Provide the [x, y] coordinate of the cell's center where the given text is located.  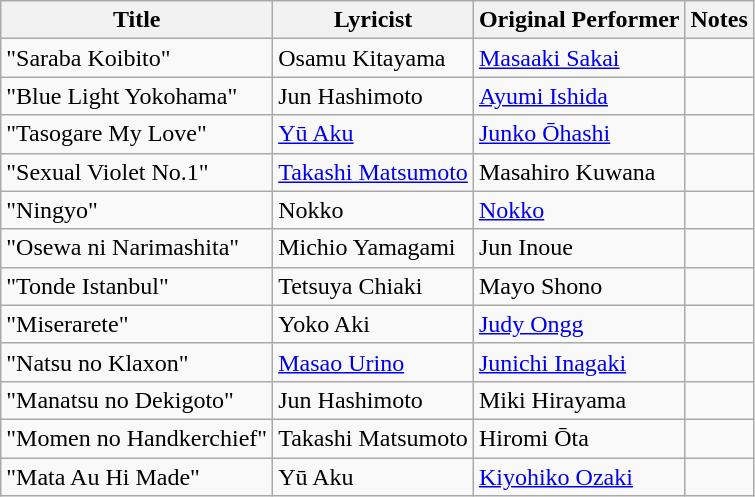
Tetsuya Chiaki [374, 286]
Notes [719, 20]
Title [137, 20]
Hiromi Ōta [579, 438]
"Tasogare My Love" [137, 134]
Lyricist [374, 20]
"Ningyo" [137, 210]
Osamu Kitayama [374, 58]
"Osewa ni Narimashita" [137, 248]
Masao Urino [374, 362]
Mayo Shono [579, 286]
"Mata Au Hi Made" [137, 477]
Masaaki Sakai [579, 58]
Kiyohiko Ozaki [579, 477]
Jun Inoue [579, 248]
Yoko Aki [374, 324]
"Tonde Istanbul" [137, 286]
Miki Hirayama [579, 400]
"Saraba Koibito" [137, 58]
Judy Ongg [579, 324]
"Manatsu no Dekigoto" [137, 400]
"Blue Light Yokohama" [137, 96]
Junko Ōhashi [579, 134]
"Sexual Violet No.1" [137, 172]
Michio Yamagami [374, 248]
Junichi Inagaki [579, 362]
"Momen no Handkerchief" [137, 438]
"Natsu no Klaxon" [137, 362]
Original Performer [579, 20]
Ayumi Ishida [579, 96]
"Miserarete" [137, 324]
Masahiro Kuwana [579, 172]
